Capture the cell that displays the provided text and extract its [X, Y] central coordinate. 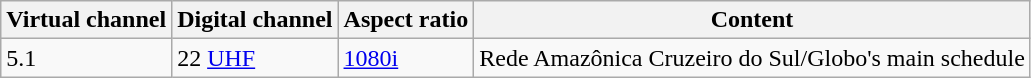
Content [752, 20]
Digital channel [255, 20]
Virtual channel [86, 20]
5.1 [86, 58]
Rede Amazônica Cruzeiro do Sul/Globo's main schedule [752, 58]
Aspect ratio [406, 20]
1080i [406, 58]
22 UHF [255, 58]
